Identify which cell holds the provided text, then report its (x, y) central coordinate. 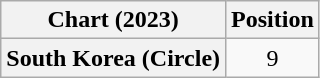
Position (273, 20)
South Korea (Circle) (114, 58)
Chart (2023) (114, 20)
9 (273, 58)
